Find where the given text appears and provide that cell's center as (x, y) coordinate. 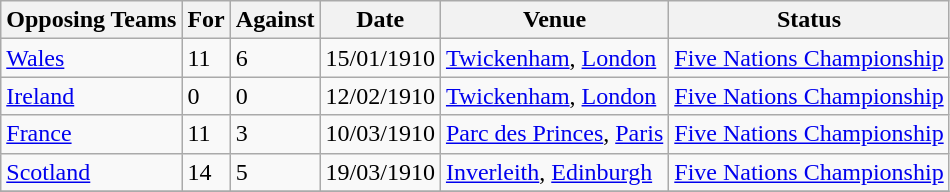
France (92, 134)
Ireland (92, 96)
Scotland (92, 172)
For (206, 20)
Venue (554, 20)
3 (275, 134)
14 (206, 172)
10/03/1910 (380, 134)
Date (380, 20)
Against (275, 20)
Parc des Princes, Paris (554, 134)
19/03/1910 (380, 172)
Wales (92, 58)
15/01/1910 (380, 58)
5 (275, 172)
Inverleith, Edinburgh (554, 172)
12/02/1910 (380, 96)
Status (809, 20)
6 (275, 58)
Opposing Teams (92, 20)
